Return (X, Y) of the center of cell containing provided text 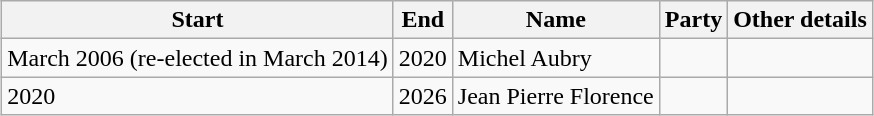
Michel Aubry (556, 58)
Start (198, 20)
2026 (422, 96)
Other details (800, 20)
End (422, 20)
Party (693, 20)
Jean Pierre Florence (556, 96)
March 2006 (re-elected in March 2014) (198, 58)
Name (556, 20)
